Search for the cell housing the specified text and yield its (x, y) center coordinate. 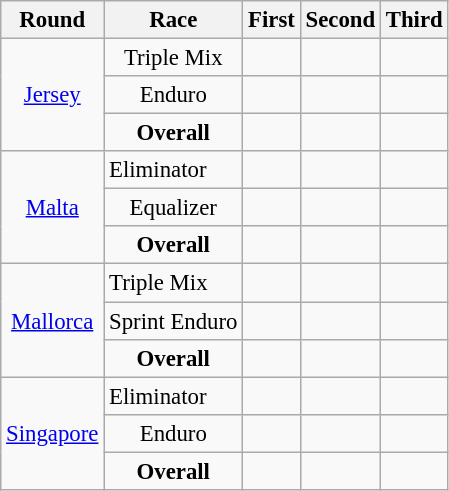
Singapore (52, 434)
Malta (52, 208)
Race (174, 20)
First (272, 20)
Second (340, 20)
Jersey (52, 96)
Third (414, 20)
Equalizer (174, 208)
Round (52, 20)
Mallorca (52, 320)
Sprint Enduro (174, 321)
